Detect which cell encompasses the target text, then output its [x, y] center coordinate. 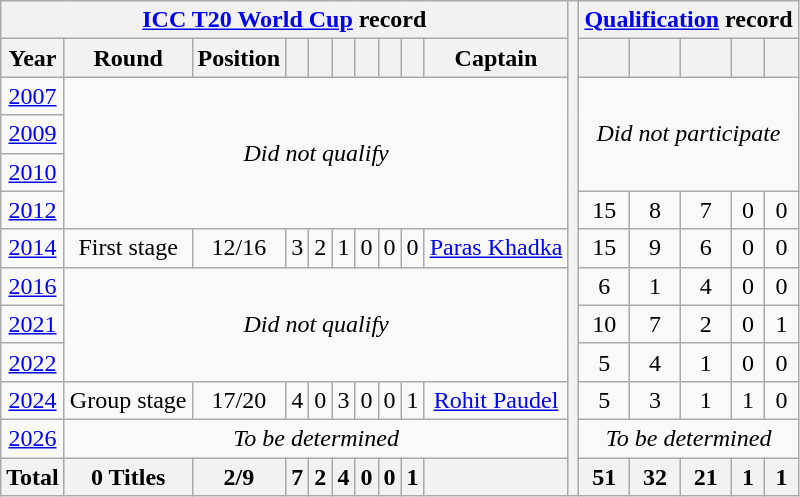
Paras Khadka [496, 248]
0 Titles [128, 477]
First stage [128, 248]
17/20 [239, 400]
2021 [33, 324]
Group stage [128, 400]
Total [33, 477]
Did not participate [688, 134]
32 [656, 477]
2009 [33, 134]
2014 [33, 248]
Qualification record [688, 20]
9 [656, 248]
10 [604, 324]
2026 [33, 438]
51 [604, 477]
21 [706, 477]
Round [128, 58]
2022 [33, 362]
Rohit Paudel [496, 400]
8 [656, 210]
2/9 [239, 477]
2016 [33, 286]
Position [239, 58]
Year [33, 58]
2012 [33, 210]
2024 [33, 400]
2007 [33, 96]
2010 [33, 172]
ICC T20 World Cup record [284, 20]
Captain [496, 58]
12/16 [239, 248]
